Return [x, y] of the center of cell containing provided text 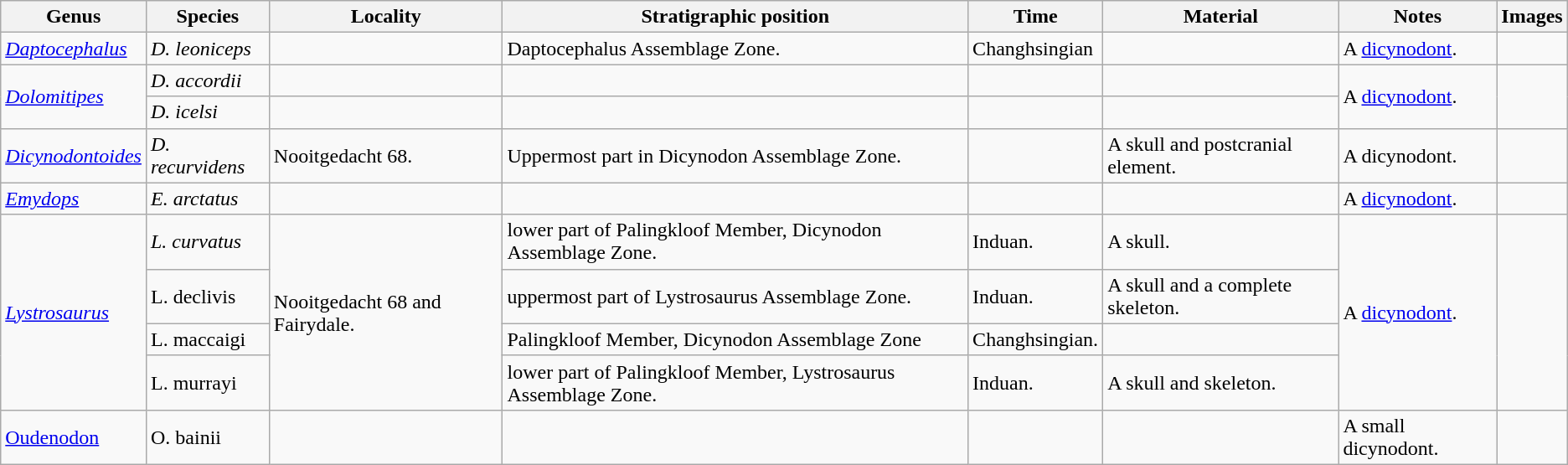
uppermost part of Lystrosaurus Assemblage Zone. [735, 297]
Nooitgedacht 68. [385, 156]
L. maccaigi [208, 339]
Changhsingian. [1035, 339]
E. arctatus [208, 199]
lower part of Palingkloof Member, Dicynodon Assemblage Zone. [735, 241]
Material [1221, 17]
Dolomitipes [74, 96]
Daptocephalus [74, 49]
L. murrayi [208, 382]
L. curvatus [208, 241]
A skull. [1221, 241]
L. declivis [208, 297]
Notes [1417, 17]
A skull and postcranial element. [1221, 156]
Time [1035, 17]
Uppermost part in Dicynodon Assemblage Zone. [735, 156]
Emydops [74, 199]
Stratigraphic position [735, 17]
A small dicynodont. [1417, 437]
A skull and a complete skeleton. [1221, 297]
Locality [385, 17]
Species [208, 17]
D. accordii [208, 80]
D. leoniceps [208, 49]
Genus [74, 17]
Dicynodontoides [74, 156]
O. bainii [208, 437]
Oudenodon [74, 437]
Nooitgedacht 68 and Fairydale. [385, 312]
A skull and skeleton. [1221, 382]
Daptocephalus Assemblage Zone. [735, 49]
D. recurvidens [208, 156]
Images [1532, 17]
lower part of Palingkloof Member, Lystrosaurus Assemblage Zone. [735, 382]
Lystrosaurus [74, 312]
D. icelsi [208, 112]
Palingkloof Member, Dicynodon Assemblage Zone [735, 339]
Changhsingian [1035, 49]
